Provide the [X, Y] coordinate of the cell's center where the given text is located.  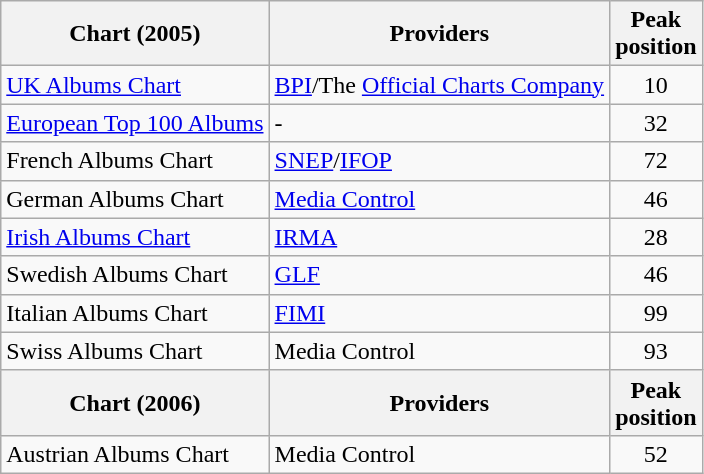
UK Albums Chart [135, 85]
Chart (2005) [135, 34]
BPI/The Official Charts Company [440, 85]
Swedish Albums Chart [135, 275]
72 [656, 161]
German Albums Chart [135, 199]
Swiss Albums Chart [135, 351]
10 [656, 85]
- [440, 123]
99 [656, 313]
52 [656, 454]
GLF [440, 275]
93 [656, 351]
European Top 100 Albums [135, 123]
Chart (2006) [135, 402]
32 [656, 123]
French Albums Chart [135, 161]
FIMI [440, 313]
SNEP/IFOP [440, 161]
IRMA [440, 237]
Austrian Albums Chart [135, 454]
28 [656, 237]
Irish Albums Chart [135, 237]
Italian Albums Chart [135, 313]
